Output the (X, Y) coordinate of the center of the cell containing the given text.  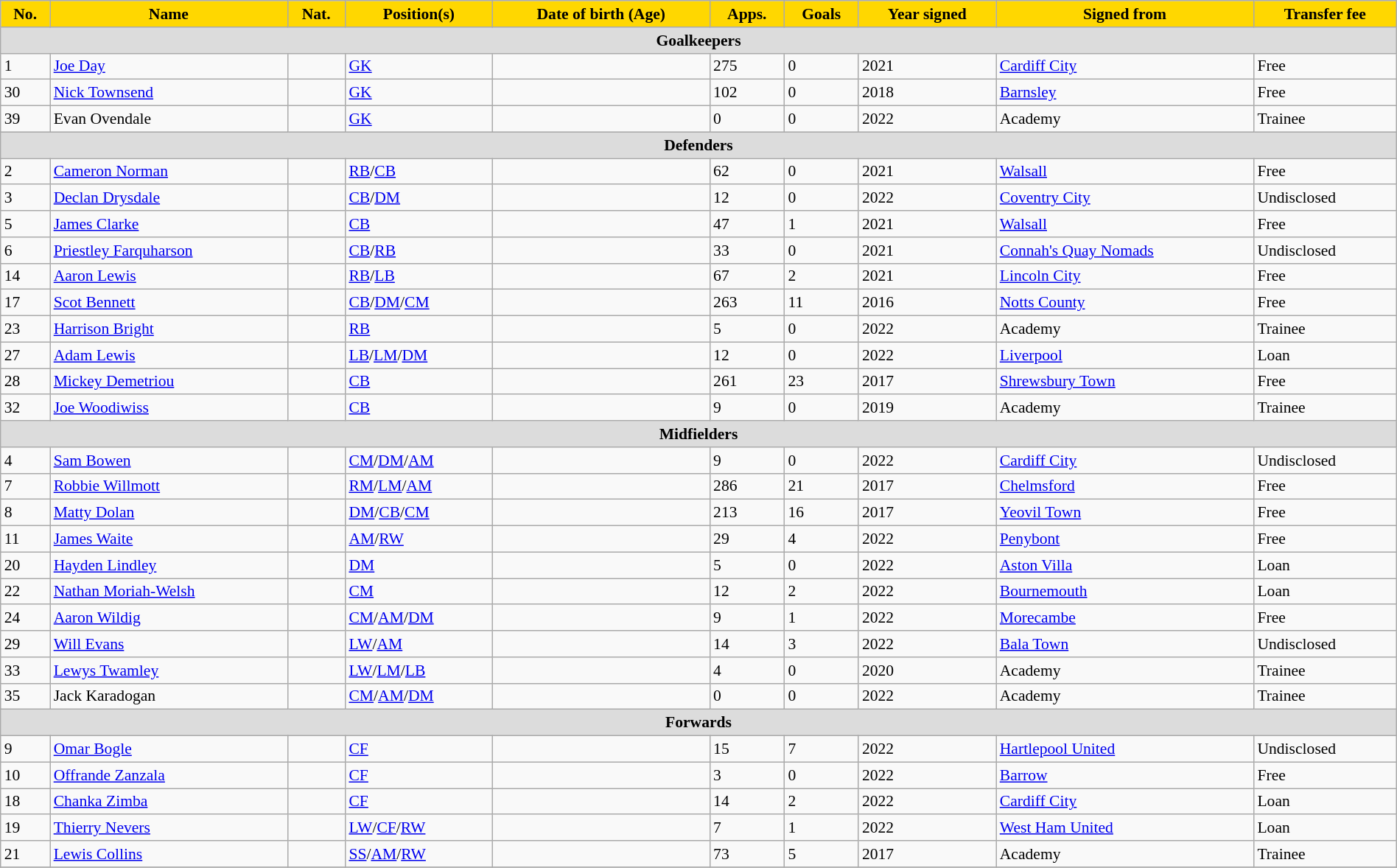
Will Evans (169, 644)
Position(s) (419, 14)
Nick Townsend (169, 93)
Goalkeepers (698, 41)
Matty Dolan (169, 513)
Thierry Nevers (169, 828)
Evan Ovendale (169, 119)
22 (25, 592)
RB (419, 329)
RB/CB (419, 172)
RB/LB (419, 276)
213 (747, 513)
CM/DM/AM (419, 461)
32 (25, 408)
Hayden Lindley (169, 565)
James Waite (169, 539)
Date of birth (Age) (601, 14)
Name (169, 14)
Apps. (747, 14)
RM/LM/AM (419, 486)
Priestley Farquharson (169, 251)
DM/CB/CM (419, 513)
102 (747, 93)
Scot Bennett (169, 303)
263 (747, 303)
Joe Day (169, 66)
19 (25, 828)
SS/AM/RW (419, 854)
Liverpool (1125, 355)
Hartlepool United (1125, 749)
Nat. (316, 14)
Connah's Quay Nomads (1125, 251)
LW/AM (419, 644)
Declan Drysdale (169, 198)
Lincoln City (1125, 276)
No. (25, 14)
Adam Lewis (169, 355)
47 (747, 224)
Nathan Moriah-Welsh (169, 592)
Jack Karadogan (169, 696)
Transfer fee (1325, 14)
Defenders (698, 145)
67 (747, 276)
CB/RB (419, 251)
CB/DM (419, 198)
35 (25, 696)
CB/DM/CM (419, 303)
30 (25, 93)
2019 (927, 408)
West Ham United (1125, 828)
Joe Woodiwiss (169, 408)
28 (25, 382)
Year signed (927, 14)
Omar Bogle (169, 749)
261 (747, 382)
Coventry City (1125, 198)
24 (25, 618)
286 (747, 486)
AM/RW (419, 539)
Forwards (698, 723)
LW/LM/LB (419, 671)
6 (25, 251)
CM (419, 592)
Cameron Norman (169, 172)
Mickey Demetriou (169, 382)
DM (419, 565)
15 (747, 749)
Bala Town (1125, 644)
James Clarke (169, 224)
Sam Bowen (169, 461)
Barnsley (1125, 93)
Morecambe (1125, 618)
Harrison Bright (169, 329)
2018 (927, 93)
Shrewsbury Town (1125, 382)
62 (747, 172)
Aaron Wildig (169, 618)
LB/LM/DM (419, 355)
Midfielders (698, 434)
39 (25, 119)
2016 (927, 303)
16 (821, 513)
Yeovil Town (1125, 513)
Bournemouth (1125, 592)
18 (25, 802)
Robbie Willmott (169, 486)
73 (747, 854)
2020 (927, 671)
Goals (821, 14)
Aston Villa (1125, 565)
Chanka Zimba (169, 802)
LW/CF/RW (419, 828)
275 (747, 66)
Penybont (1125, 539)
Lewys Twamley (169, 671)
27 (25, 355)
Signed from (1125, 14)
Offrande Zanzala (169, 775)
Chelmsford (1125, 486)
20 (25, 565)
Aaron Lewis (169, 276)
10 (25, 775)
Barrow (1125, 775)
8 (25, 513)
Lewis Collins (169, 854)
17 (25, 303)
Notts County (1125, 303)
